Detect which cell encompasses the target text, then output its (X, Y) center coordinate. 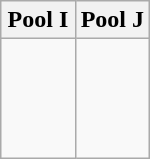
Pool I (38, 20)
Pool J (112, 20)
